Search for the cell housing the specified text and yield its (x, y) center coordinate. 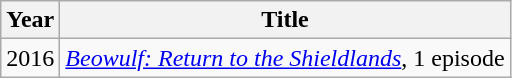
2016 (30, 58)
Year (30, 20)
Title (285, 20)
Beowulf: Return to the Shieldlands, 1 episode (285, 58)
